Output the (x, y) coordinate of the center of the cell containing the given text.  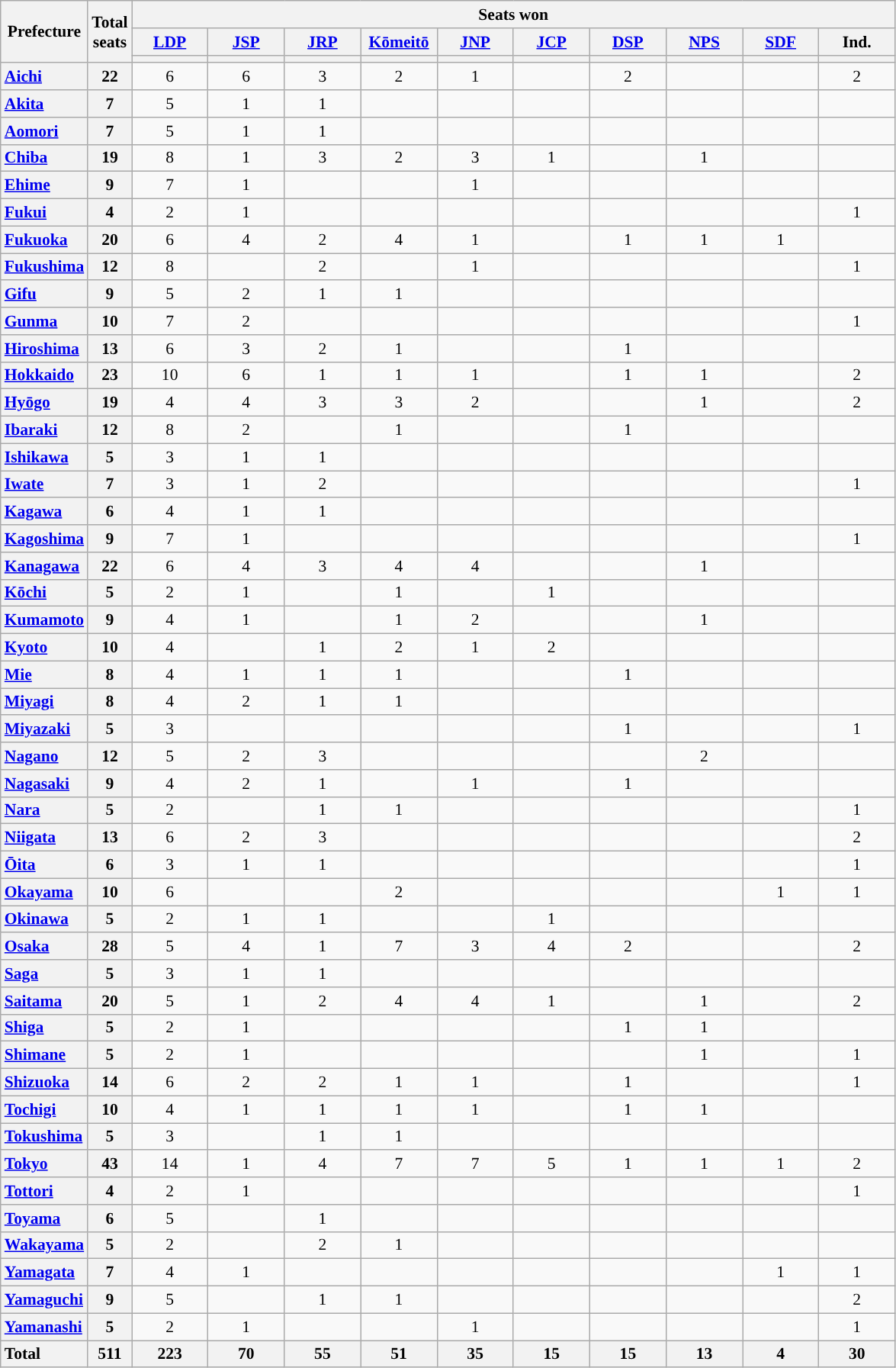
Saga (44, 974)
23 (110, 375)
Total (44, 1354)
Tokyo (44, 1164)
Hyōgo (44, 403)
51 (399, 1354)
Chiba (44, 158)
SDF (781, 42)
Shimane (44, 1055)
Fukushima (44, 267)
Nagasaki (44, 784)
Gifu (44, 295)
Akita (44, 104)
Kōchi (44, 593)
Tottori (44, 1191)
28 (110, 947)
Kanagawa (44, 566)
Tochigi (44, 1109)
Kyoto (44, 648)
Nara (44, 810)
Yamanashi (44, 1327)
Tokushima (44, 1137)
43 (110, 1164)
Aomori (44, 131)
Osaka (44, 947)
55 (323, 1354)
Seats won (514, 14)
35 (475, 1354)
Fukui (44, 213)
JCP (551, 42)
Shiga (44, 1028)
Kagoshima (44, 539)
Iwate (44, 484)
Toyama (44, 1218)
Ind. (857, 42)
Okayama (44, 892)
30 (857, 1354)
70 (246, 1354)
JRP (323, 42)
Wakayama (44, 1245)
511 (110, 1354)
Nagano (44, 756)
JNP (475, 42)
NPS (704, 42)
Kagawa (44, 512)
Fukuoka (44, 240)
Yamagata (44, 1273)
Prefecture (44, 32)
Saitama (44, 1001)
Ishikawa (44, 457)
Ōita (44, 865)
Mie (44, 674)
223 (170, 1354)
Shizuoka (44, 1083)
Aichi (44, 77)
Ibaraki (44, 430)
Miyagi (44, 702)
Totalseats (110, 32)
Kumamoto (44, 620)
Ehime (44, 185)
Gunma (44, 321)
Niigata (44, 838)
Hokkaido (44, 375)
JSP (246, 42)
DSP (628, 42)
Okinawa (44, 919)
Hiroshima (44, 349)
Yamaguchi (44, 1300)
LDP (170, 42)
Miyazaki (44, 729)
Kōmeitō (399, 42)
